Determine the (x, y) coordinate at the center of the cell enclosing the given text.  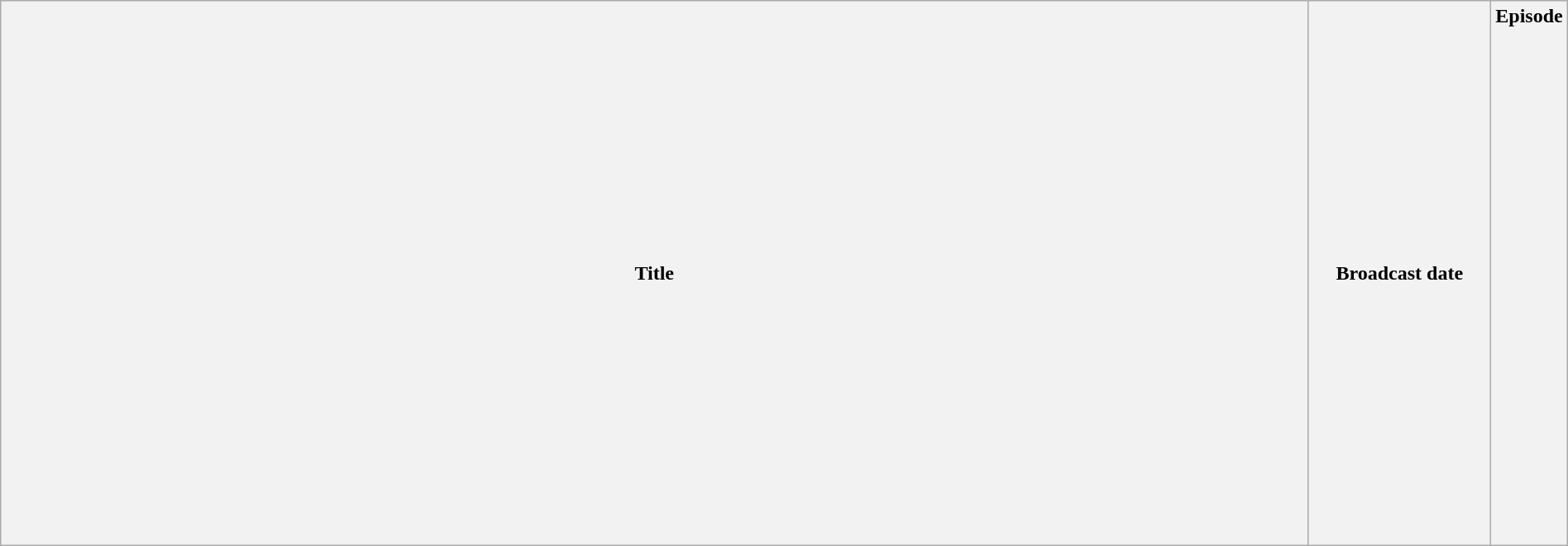
Broadcast date (1399, 273)
Episode (1529, 273)
Title (655, 273)
